Extract the [x, y] coordinate from the center of the cell holding the provided text.  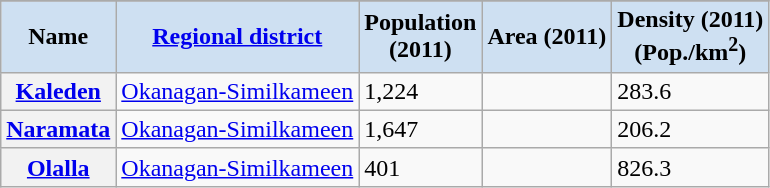
826.3 [690, 167]
Naramata [58, 129]
Area (2011) [547, 37]
1,647 [420, 129]
283.6 [690, 91]
Name [58, 37]
401 [420, 167]
Density (2011)(Pop./km2) [690, 37]
206.2 [690, 129]
Population(2011) [420, 37]
Regional district [238, 37]
Kaleden [58, 91]
Olalla [58, 167]
1,224 [420, 91]
